Pinpoint the cell where the given text exists, returning its [x, y] midpoint coordinate. 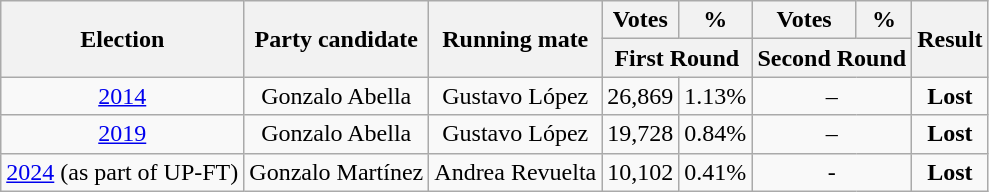
- [832, 172]
2024 (as part of UP-FT) [122, 172]
0.84% [716, 134]
1.13% [716, 96]
2019 [122, 134]
2014 [122, 96]
Running mate [516, 39]
0.41% [716, 172]
10,102 [640, 172]
First Round [677, 58]
Andrea Revuelta [516, 172]
Election [122, 39]
Result [950, 39]
Party candidate [336, 39]
19,728 [640, 134]
Gonzalo Martínez [336, 172]
26,869 [640, 96]
Second Round [832, 58]
